Output the (x, y) coordinate of the center of the cell containing the given text.  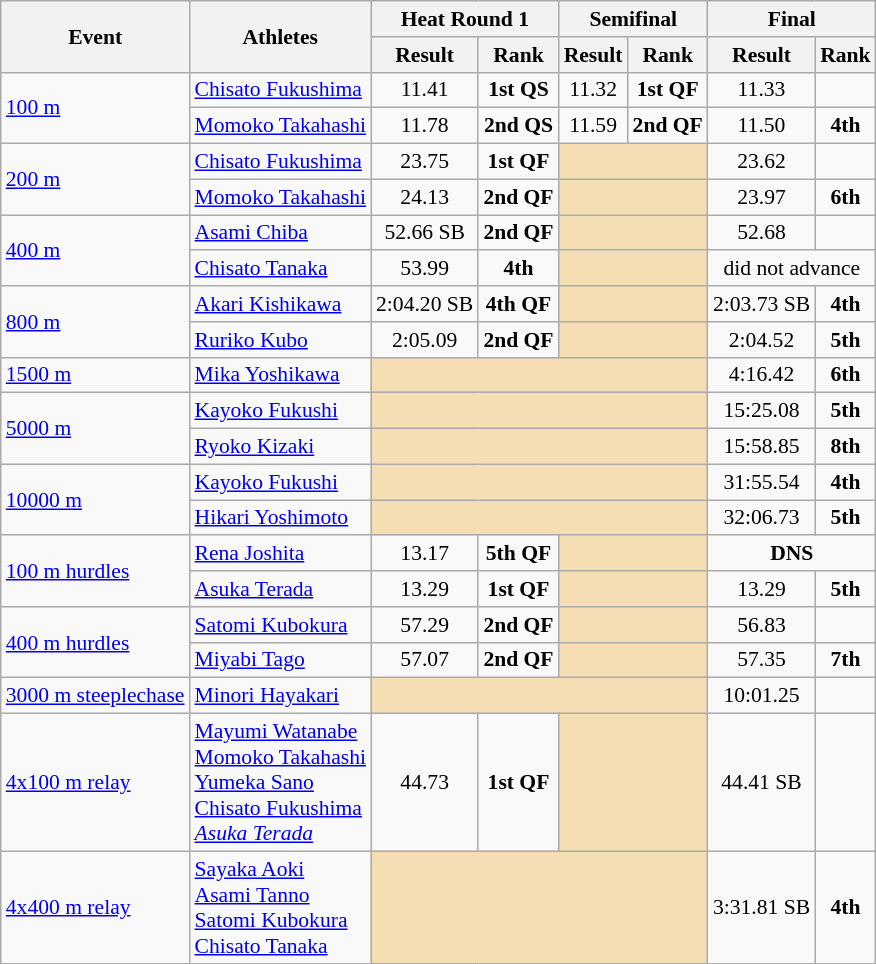
1st QS (518, 90)
15:58.85 (762, 447)
3:31.81 SB (762, 907)
52.68 (762, 233)
Ryoko Kizaki (281, 447)
5000 m (96, 428)
Chisato Tanaka (281, 269)
11.50 (762, 126)
8th (846, 447)
DNS (792, 554)
Satomi Kubokura (281, 625)
11.41 (424, 90)
2:04.52 (762, 340)
Akari Kishikawa (281, 304)
Mayumi WatanabeMomoko TakahashiYumeka SanoChisato FukushimaAsuka Terada (281, 783)
11.78 (424, 126)
Sayaka AokiAsami TannoSatomi KubokuraChisato Tanaka (281, 907)
Ruriko Kubo (281, 340)
44.41 SB (762, 783)
11.32 (594, 90)
2nd QS (518, 126)
10000 m (96, 500)
400 m hurdles (96, 642)
5th QF (518, 554)
4x100 m relay (96, 783)
32:06.73 (762, 518)
57.29 (424, 625)
7th (846, 660)
23.97 (762, 197)
44.73 (424, 783)
Event (96, 36)
1500 m (96, 375)
Rena Joshita (281, 554)
11.33 (762, 90)
Mika Yoshikawa (281, 375)
100 m hurdles (96, 572)
Hikari Yoshimoto (281, 518)
2:05.09 (424, 340)
2:03.73 SB (762, 304)
Semifinal (634, 19)
23.62 (762, 162)
11.59 (594, 126)
2:04.20 SB (424, 304)
Asuka Terada (281, 589)
52.66 SB (424, 233)
800 m (96, 322)
Heat Round 1 (465, 19)
Asami Chiba (281, 233)
24.13 (424, 197)
23.75 (424, 162)
3000 m steeplechase (96, 696)
200 m (96, 180)
400 m (96, 250)
57.35 (762, 660)
did not advance (792, 269)
Miyabi Tago (281, 660)
4x400 m relay (96, 907)
57.07 (424, 660)
Athletes (281, 36)
56.83 (762, 625)
4:16.42 (762, 375)
15:25.08 (762, 411)
13.17 (424, 554)
100 m (96, 108)
4th QF (518, 304)
31:55.54 (762, 482)
10:01.25 (762, 696)
Minori Hayakari (281, 696)
53.99 (424, 269)
Final (792, 19)
